Return [x, y] of the center of cell containing provided text 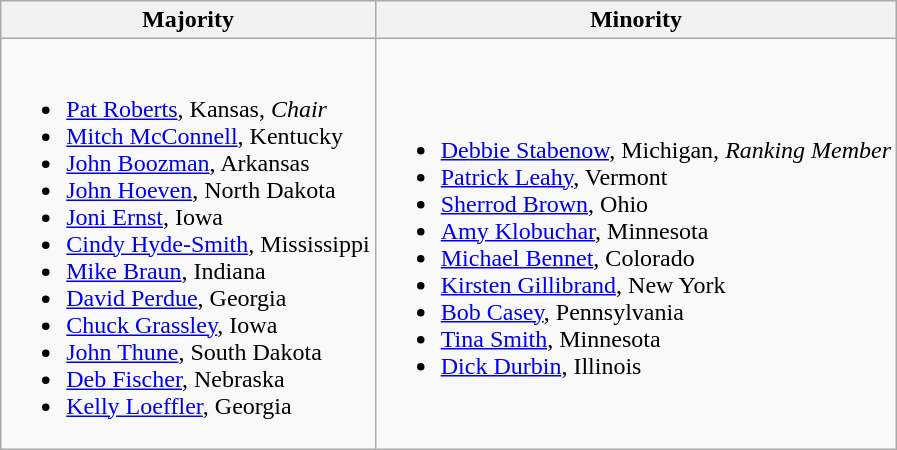
Minority [636, 20]
Majority [188, 20]
